Provide the (x, y) coordinate of the cell's center where the given text is located.  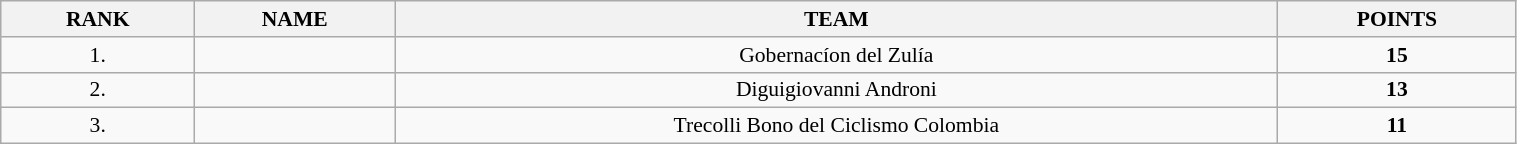
Diguigiovanni Androni (836, 90)
2. (98, 90)
NAME (295, 19)
TEAM (836, 19)
Trecolli Bono del Ciclismo Colombia (836, 126)
3. (98, 126)
Gobernacíon del Zulía (836, 55)
11 (1397, 126)
POINTS (1397, 19)
RANK (98, 19)
15 (1397, 55)
1. (98, 55)
13 (1397, 90)
